Scan for the cell matching the given text and deliver its [X, Y] coordinate at center. 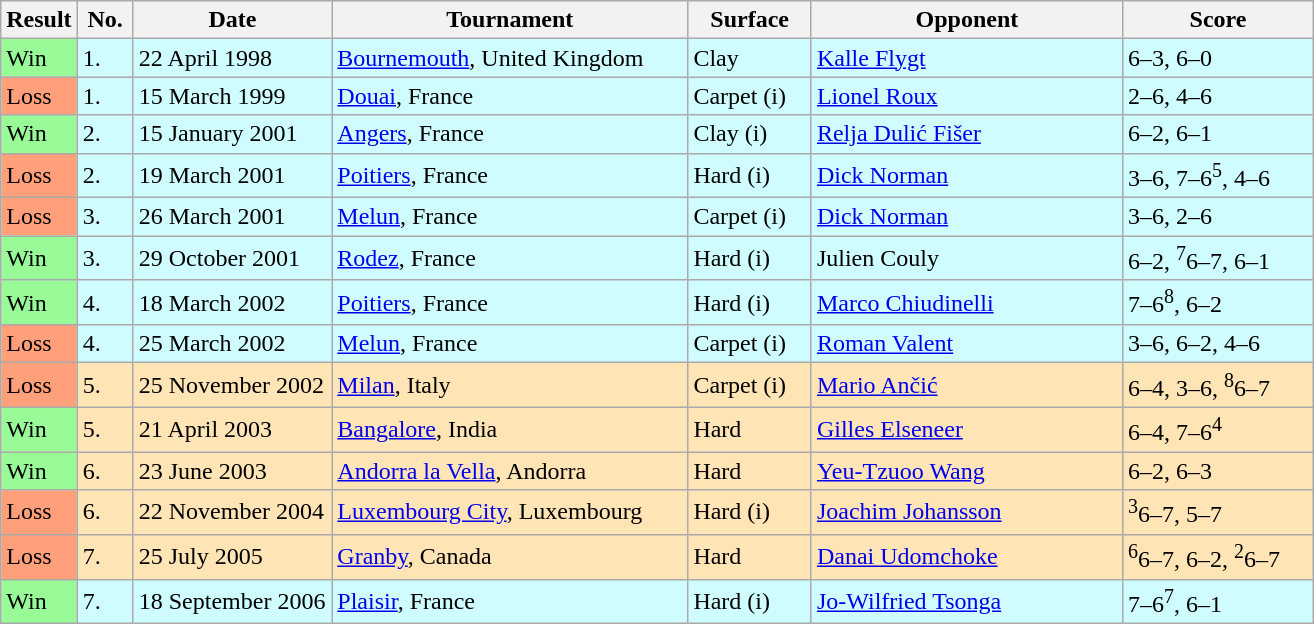
Result [39, 20]
Douai, France [510, 96]
15 March 1999 [232, 96]
Opponent [966, 20]
Lionel Roux [966, 96]
Plaisir, France [510, 602]
6–2, 76–7, 6–1 [1218, 258]
Roman Valent [966, 344]
Andorra la Vella, Andorra [510, 471]
7–68, 6–2 [1218, 302]
29 October 2001 [232, 258]
6–3, 6–0 [1218, 58]
19 March 2001 [232, 176]
Luxembourg City, Luxembourg [510, 512]
25 November 2002 [232, 386]
25 July 2005 [232, 558]
15 January 2001 [232, 134]
Score [1218, 20]
18 March 2002 [232, 302]
6–4, 7–64 [1218, 430]
25 March 2002 [232, 344]
36–7, 5–7 [1218, 512]
Yeu-Tzuoo Wang [966, 471]
22 November 2004 [232, 512]
7–67, 6–1 [1218, 602]
22 April 1998 [232, 58]
66–7, 6–2, 26–7 [1218, 558]
Danai Udomchoke [966, 558]
3–6, 7–65, 4–6 [1218, 176]
21 April 2003 [232, 430]
Jo-Wilfried Tsonga [966, 602]
Rodez, France [510, 258]
Granby, Canada [510, 558]
6–4, 3–6, 86–7 [1218, 386]
Clay [750, 58]
No. [105, 20]
Mario Ančić [966, 386]
Bangalore, India [510, 430]
Clay (i) [750, 134]
Relja Dulić Fišer [966, 134]
Julien Couly [966, 258]
3–6, 2–6 [1218, 217]
3–6, 6–2, 4–6 [1218, 344]
Surface [750, 20]
2–6, 4–6 [1218, 96]
Bournemouth, United Kingdom [510, 58]
Kalle Flygt [966, 58]
Tournament [510, 20]
Milan, Italy [510, 386]
Marco Chiudinelli [966, 302]
Date [232, 20]
23 June 2003 [232, 471]
6–2, 6–1 [1218, 134]
26 March 2001 [232, 217]
6–2, 6–3 [1218, 471]
Gilles Elseneer [966, 430]
18 September 2006 [232, 602]
Joachim Johansson [966, 512]
Angers, France [510, 134]
